Return (X, Y) of the center of cell containing provided text 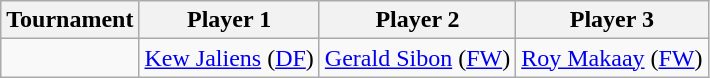
Player 1 (229, 20)
Player 2 (417, 20)
Player 3 (612, 20)
Kew Jaliens (DF) (229, 58)
Roy Makaay (FW) (612, 58)
Gerald Sibon (FW) (417, 58)
Tournament (70, 20)
